Determine the (x, y) coordinate at the center of the cell enclosing the given text.  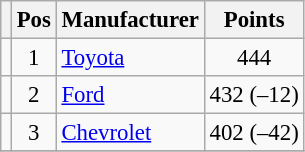
432 (–12) (254, 95)
Manufacturer (130, 20)
1 (34, 58)
402 (–42) (254, 133)
Chevrolet (130, 133)
Pos (34, 20)
Toyota (130, 58)
3 (34, 133)
Points (254, 20)
2 (34, 95)
Ford (130, 95)
444 (254, 58)
